Identify which cell holds the provided text, then report its (x, y) central coordinate. 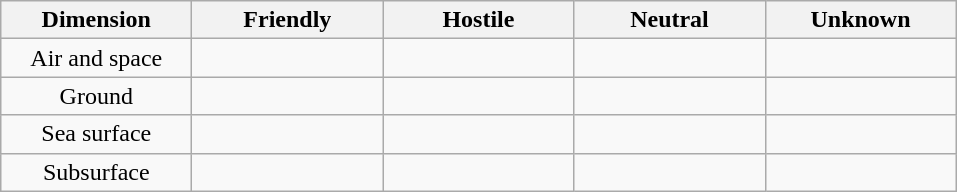
Hostile (478, 20)
Air and space (96, 58)
Dimension (96, 20)
Subsurface (96, 172)
Friendly (288, 20)
Unknown (860, 20)
Sea surface (96, 134)
Ground (96, 96)
Neutral (670, 20)
